Find where the given text appears and provide that cell's center as (X, Y) coordinate. 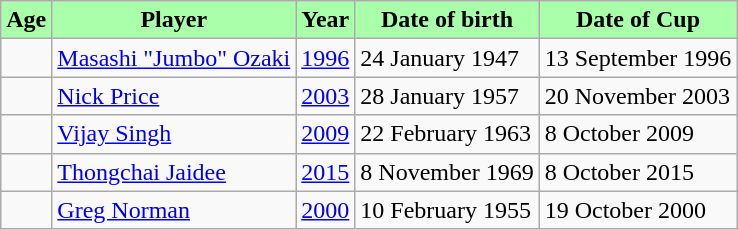
8 October 2015 (638, 172)
Year (326, 20)
10 February 1955 (447, 210)
2003 (326, 96)
24 January 1947 (447, 58)
13 September 1996 (638, 58)
8 November 1969 (447, 172)
2000 (326, 210)
Player (174, 20)
Date of Cup (638, 20)
Age (26, 20)
1996 (326, 58)
2009 (326, 134)
Date of birth (447, 20)
Masashi "Jumbo" Ozaki (174, 58)
19 October 2000 (638, 210)
28 January 1957 (447, 96)
Nick Price (174, 96)
8 October 2009 (638, 134)
20 November 2003 (638, 96)
2015 (326, 172)
Vijay Singh (174, 134)
Thongchai Jaidee (174, 172)
Greg Norman (174, 210)
22 February 1963 (447, 134)
